Locate the cell with the specified text and output its (x, y) center coordinate. 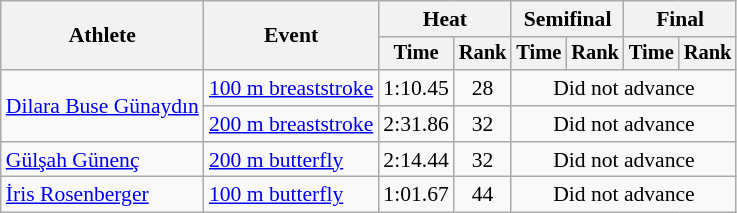
2:31.86 (416, 124)
44 (483, 195)
Athlete (102, 36)
200 m breaststroke (291, 124)
28 (483, 88)
Event (291, 36)
Heat (444, 19)
Dilara Buse Günaydın (102, 106)
200 m butterfly (291, 160)
Final (680, 19)
100 m breaststroke (291, 88)
1:01.67 (416, 195)
1:10.45 (416, 88)
2:14.44 (416, 160)
Semifinal (567, 19)
100 m butterfly (291, 195)
İris Rosenberger (102, 195)
Gülşah Günenç (102, 160)
